Scan for the cell matching the given text and deliver its [x, y] coordinate at center. 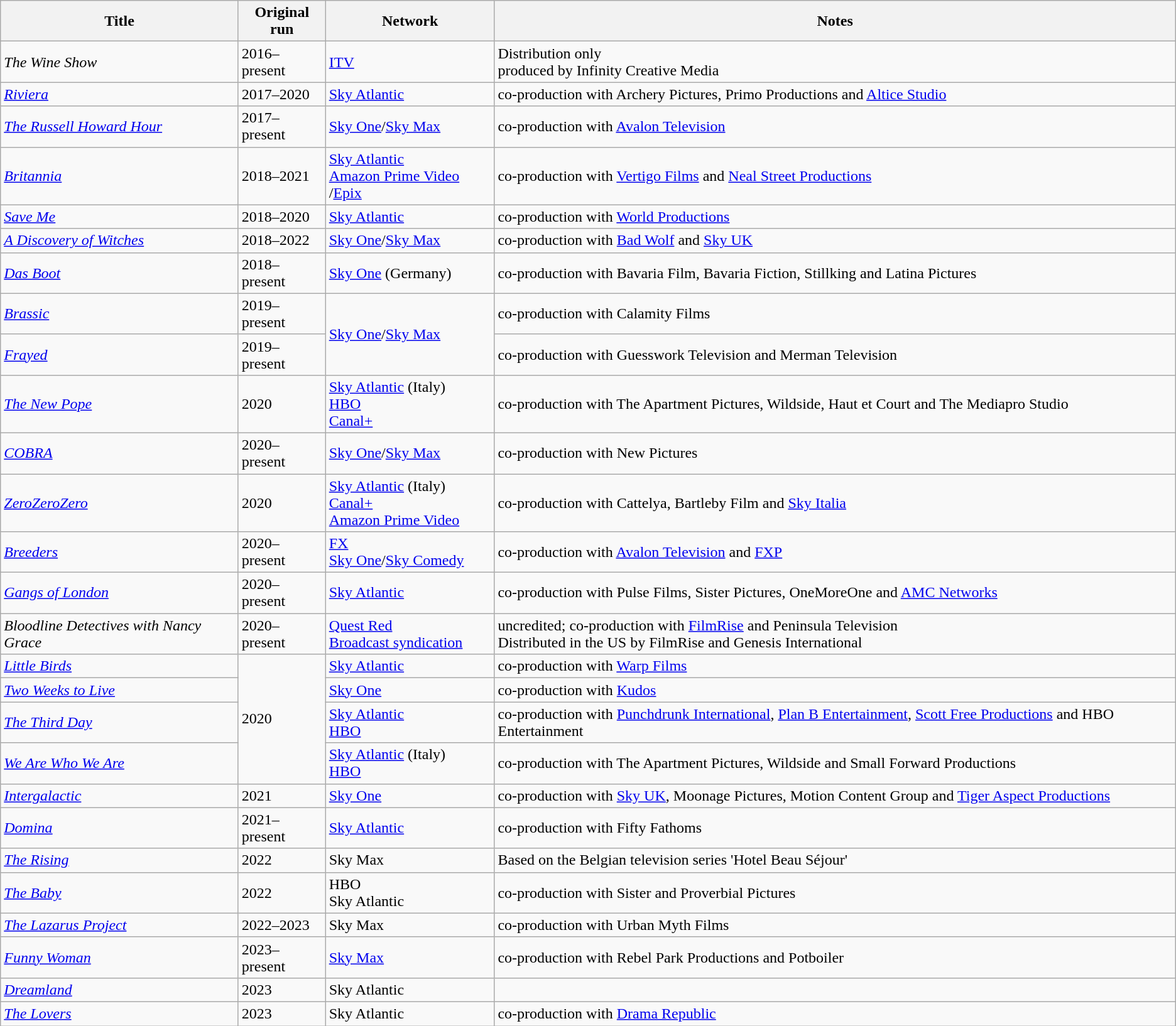
Notes [835, 21]
co-production with Archery Pictures, Primo Productions and Altice Studio [835, 94]
2021 [281, 796]
Two Weeks to Live [119, 690]
2018–2022 [281, 240]
co-production with Sister and Proverbial Pictures [835, 893]
Save Me [119, 217]
co-production with Punchdrunk International, Plan B Entertainment, Scott Free Productions and HBO Entertainment [835, 722]
Bloodline Detectives with Nancy Grace [119, 634]
Domina [119, 828]
co-production with Sky UK, Moonage Pictures, Motion Content Group and Tiger Aspect Productions [835, 796]
co-production with Drama Republic [835, 1013]
Sky One (Germany) [410, 273]
co-production with The Apartment Pictures, Wildside and Small Forward Productions [835, 764]
The Third Day [119, 722]
2018–2021 [281, 176]
ZeroZeroZero [119, 502]
2021–present [281, 828]
co-production with Cattelya, Bartleby Film and Sky Italia [835, 502]
Funny Woman [119, 957]
The Wine Show [119, 62]
We Are Who We Are [119, 764]
Sky AtlanticAmazon Prime Video /Epix [410, 176]
ITV [410, 62]
Breeders [119, 553]
co-production with World Productions [835, 217]
2023–present [281, 957]
co-production with Urban Myth Films [835, 925]
co-production with New Pictures [835, 453]
The Baby [119, 893]
co-production with Calamity Films [835, 314]
Riviera [119, 94]
The Rising [119, 860]
uncredited; co-production with FilmRise and Peninsula Television Distributed in the US by FilmRise and Genesis International [835, 634]
co-production with Vertigo Films and Neal Street Productions [835, 176]
Sky AtlanticHBO [410, 722]
Sky Atlantic (Italy)Canal+Amazon Prime Video [410, 502]
co-production with Bavaria Film, Bavaria Fiction, Stillking and Latina Pictures [835, 273]
2017–2020 [281, 94]
Network [410, 21]
Gangs of London [119, 593]
Britannia [119, 176]
Sky Atlantic (Italy)HBO [410, 764]
co-production with Kudos [835, 690]
2016–present [281, 62]
co-production with Pulse Films, Sister Pictures, OneMoreOne and AMC Networks [835, 593]
FXSky One/Sky Comedy [410, 553]
Quest Red Broadcast syndication [410, 634]
co-production with Fifty Fathoms [835, 828]
Distribution onlyproduced by Infinity Creative Media [835, 62]
Das Boot [119, 273]
Title [119, 21]
co-production with Rebel Park Productions and Potboiler [835, 957]
The Lazarus Project [119, 925]
Dreamland [119, 990]
Based on the Belgian television series 'Hotel Beau Séjour' [835, 860]
A Discovery of Witches [119, 240]
co-production with Bad Wolf and Sky UK [835, 240]
co-production with Guesswork Television and Merman Television [835, 354]
The Lovers [119, 1013]
The New Pope [119, 404]
Sky Atlantic (Italy)HBOCanal+ [410, 404]
Brassic [119, 314]
HBOSky Atlantic [410, 893]
co-production with Avalon Television and FXP [835, 553]
2017–present [281, 127]
Original run [281, 21]
2018–present [281, 273]
Intergalactic [119, 796]
co-production with Warp Films [835, 666]
co-production with The Apartment Pictures, Wildside, Haut et Court and The Mediapro Studio [835, 404]
The Russell Howard Hour [119, 127]
Little Birds [119, 666]
COBRA [119, 453]
Frayed [119, 354]
2018–2020 [281, 217]
2022–2023 [281, 925]
co-production with Avalon Television [835, 127]
